For the text-containing cell, return its midpoint in [X, Y] coordinate format. 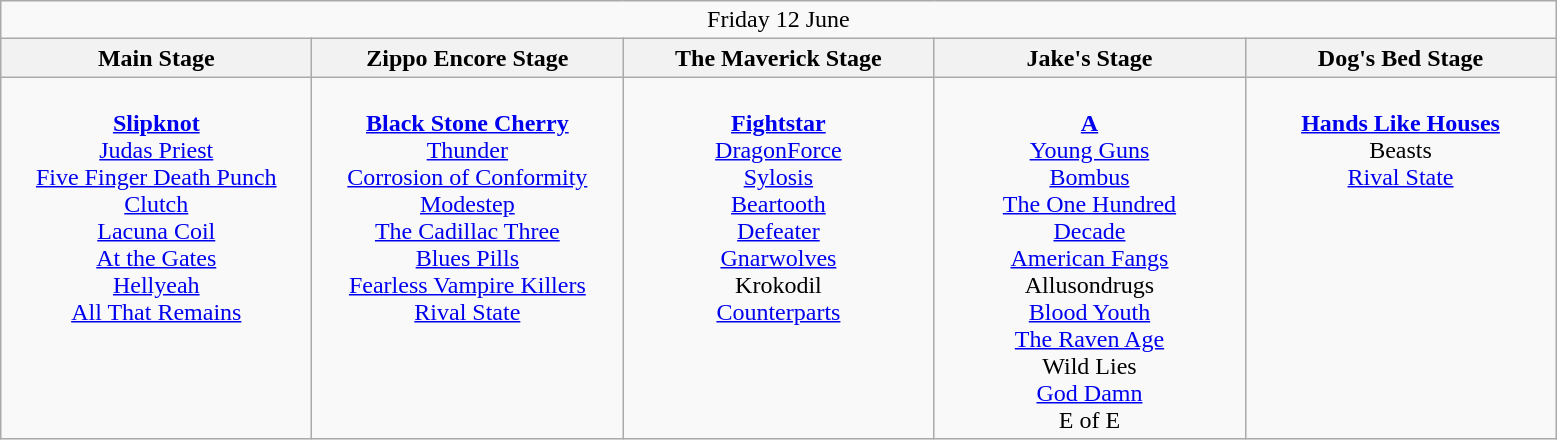
Dog's Bed Stage [1400, 58]
Friday 12 June [778, 20]
The Maverick Stage [778, 58]
A Young Guns Bombus The One Hundred Decade American Fangs Allusondrugs Blood Youth The Raven Age Wild Lies God Damn E of E [1090, 258]
Main Stage [156, 58]
Jake's Stage [1090, 58]
Slipknot Judas Priest Five Finger Death Punch Clutch Lacuna Coil At the Gates Hellyeah All That Remains [156, 258]
Fightstar DragonForce Sylosis Beartooth Defeater Gnarwolves Krokodil Counterparts [778, 258]
Hands Like Houses Beasts Rival State [1400, 258]
Black Stone Cherry Thunder Corrosion of Conformity Modestep The Cadillac Three Blues Pills Fearless Vampire Killers Rival State [468, 258]
Zippo Encore Stage [468, 58]
